From the cell containing the given text, extract its center point as [x, y] coordinate. 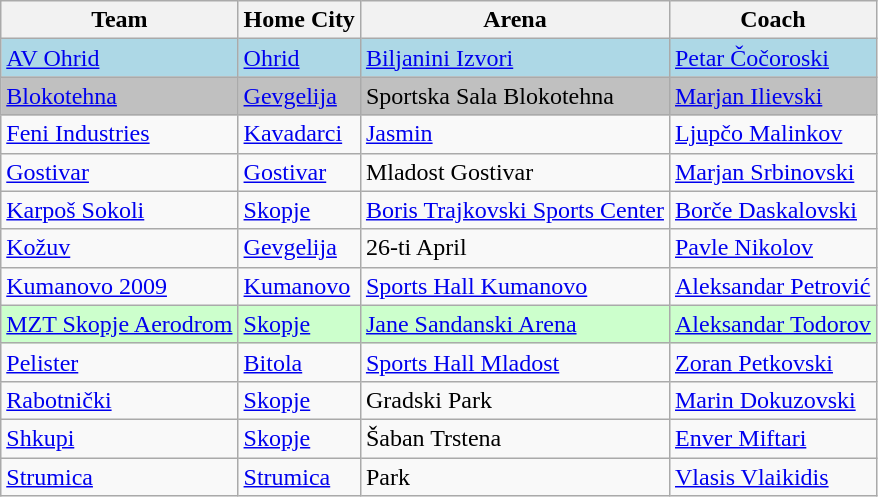
MZT Skopje Aerodrom [120, 324]
Borče Daskalovski [772, 210]
Jasmin [514, 134]
Pavle Nikolov [772, 248]
Home City [299, 20]
Feni Industries [120, 134]
Petar Čočoroski [772, 58]
Marin Dokuzovski [772, 400]
Vlasis Vlaikidis [772, 477]
Kumanovo [299, 286]
Šaban Trstena [514, 438]
Boris Trajkovski Sports Center [514, 210]
Park [514, 477]
Biljanini Izvori [514, 58]
Pelister [120, 362]
Kavadarci [299, 134]
26-ti April [514, 248]
Kumanovo 2009 [120, 286]
Aleksandar Petrović [772, 286]
Ljupčo Malinkov [772, 134]
Karpoš Sokoli [120, 210]
Arena [514, 20]
Zoran Petkovski [772, 362]
Kožuv [120, 248]
Team [120, 20]
Gradski Park [514, 400]
Jane Sandanski Arena [514, 324]
Aleksandar Todorov [772, 324]
Sports Hall Kumanovo [514, 286]
AV Ohrid [120, 58]
Marjan Ilievski [772, 96]
Bitola [299, 362]
Enver Miftari [772, 438]
Sports Hall Mladost [514, 362]
Shkupi [120, 438]
Rabotnički [120, 400]
Marjan Srbinovski [772, 172]
Blokotehna [120, 96]
Sportska Sala Blokotehna [514, 96]
Mladost Gostivar [514, 172]
Coach [772, 20]
Ohrid [299, 58]
